Pinpoint the cell where the given text exists, returning its (x, y) midpoint coordinate. 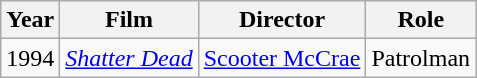
Shatter Dead (129, 58)
1994 (30, 58)
Year (30, 20)
Patrolman (421, 58)
Director (282, 20)
Role (421, 20)
Film (129, 20)
Scooter McCrae (282, 58)
